Find where the given text appears and provide that cell's center as [X, Y] coordinate. 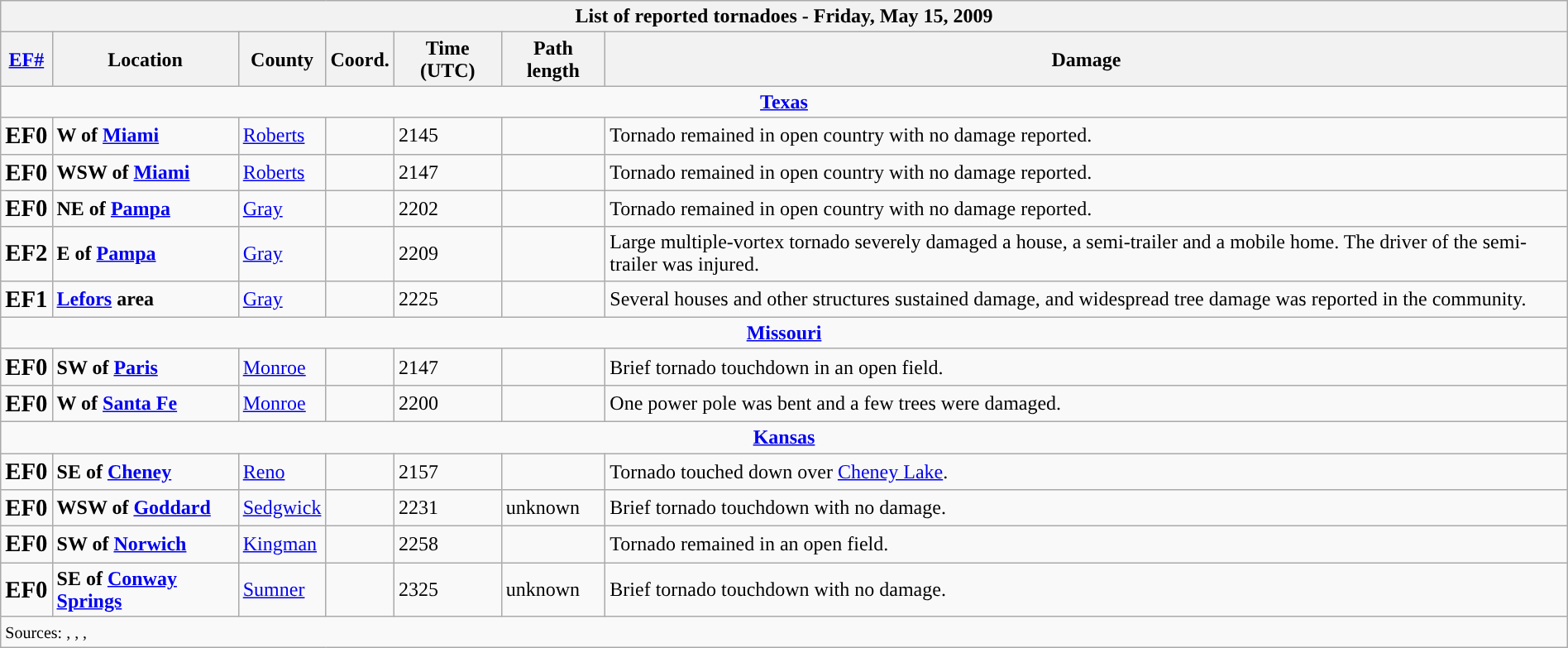
Several houses and other structures sustained damage, and widespread tree damage was reported in the community. [1087, 299]
2209 [447, 253]
EF1 [26, 299]
Lefors area [146, 299]
Tornado remained in an open field. [1087, 545]
EF# [26, 60]
Coord. [360, 60]
SW of Paris [146, 367]
Brief tornado touchdown in an open field. [1087, 367]
SW of Norwich [146, 545]
Texas [784, 102]
Time (UTC) [447, 60]
Sources: , , , [784, 632]
E of Pampa [146, 253]
Location [146, 60]
County [282, 60]
Reno [282, 472]
Kansas [784, 437]
WSW of Goddard [146, 508]
Sedgwick [282, 508]
Large multiple-vortex tornado severely damaged a house, a semi-trailer and a mobile home. The driver of the semi-trailer was injured. [1087, 253]
2325 [447, 589]
W of Santa Fe [146, 403]
NE of Pampa [146, 209]
2225 [447, 299]
W of Miami [146, 136]
Sumner [282, 589]
2231 [447, 508]
2145 [447, 136]
Tornado touched down over Cheney Lake. [1087, 472]
2200 [447, 403]
2157 [447, 472]
List of reported tornadoes - Friday, May 15, 2009 [784, 17]
SE of Cheney [146, 472]
Damage [1087, 60]
EF2 [26, 253]
2258 [447, 545]
Path length [553, 60]
One power pole was bent and a few trees were damaged. [1087, 403]
Kingman [282, 545]
WSW of Miami [146, 172]
Missouri [784, 333]
2202 [447, 209]
SE of Conway Springs [146, 589]
